Return [x, y] of the center of cell containing provided text 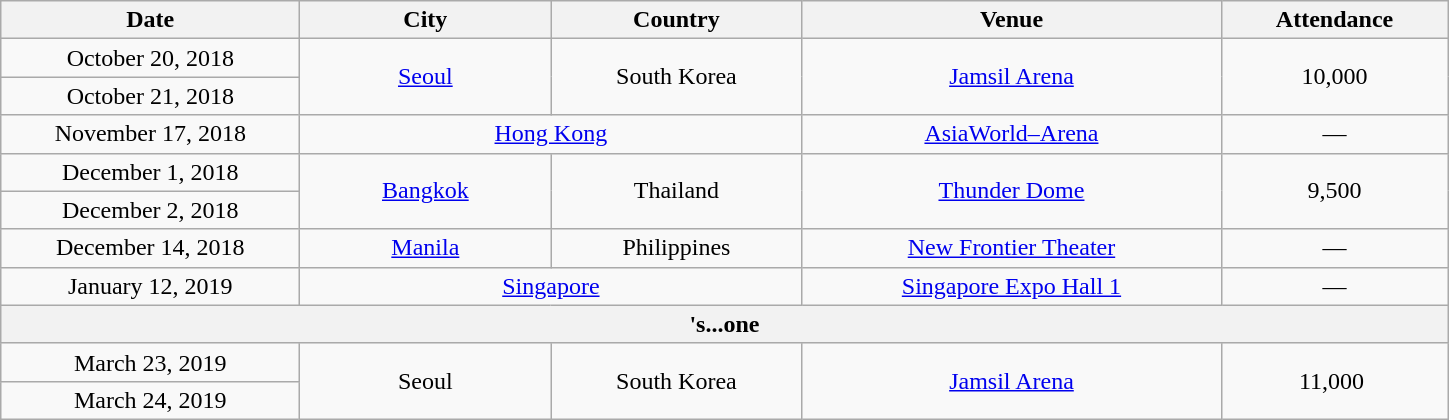
AsiaWorld–Arena [1012, 134]
Thailand [676, 191]
October 21, 2018 [150, 96]
's...one [724, 324]
December 14, 2018 [150, 248]
Date [150, 20]
January 12, 2019 [150, 286]
Philippines [676, 248]
City [426, 20]
Thunder Dome [1012, 191]
December 2, 2018 [150, 210]
10,000 [1334, 77]
Country [676, 20]
March 23, 2019 [150, 362]
Hong Kong [551, 134]
9,500 [1334, 191]
March 24, 2019 [150, 400]
New Frontier Theater [1012, 248]
11,000 [1334, 381]
Singapore Expo Hall 1 [1012, 286]
Manila [426, 248]
Singapore [551, 286]
Venue [1012, 20]
December 1, 2018 [150, 172]
November 17, 2018 [150, 134]
Bangkok [426, 191]
October 20, 2018 [150, 58]
Attendance [1334, 20]
